Scan for the cell matching the given text and deliver its (x, y) coordinate at center. 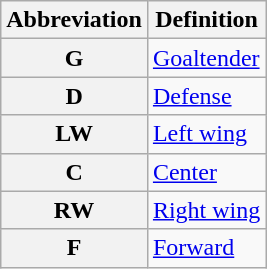
Goaltender (206, 58)
G (74, 58)
RW (74, 210)
Left wing (206, 134)
Right wing (206, 210)
Abbreviation (74, 20)
Defense (206, 96)
Forward (206, 248)
F (74, 248)
C (74, 172)
Definition (206, 20)
Center (206, 172)
LW (74, 134)
D (74, 96)
